Output the [X, Y] coordinate of the center of the cell containing the given text.  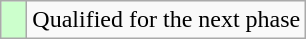
Qualified for the next phase [166, 20]
